Output the [x, y] coordinate of the center of the cell containing the given text.  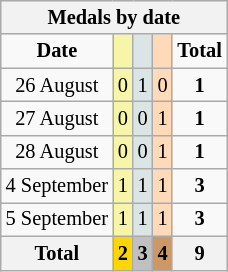
2 [123, 253]
Date [57, 51]
26 August [57, 85]
4 [163, 253]
5 September [57, 219]
27 August [57, 118]
Medals by date [114, 17]
4 September [57, 186]
9 [199, 253]
28 August [57, 152]
